Return the (x, y) coordinate for the center point of the cell that contains the specified text.  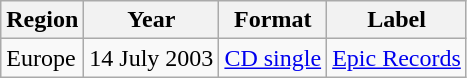
Format (273, 20)
Label (397, 20)
CD single (273, 58)
Year (152, 20)
Europe (42, 58)
14 July 2003 (152, 58)
Region (42, 20)
Epic Records (397, 58)
